Identify which cell holds the provided text, then report its (x, y) central coordinate. 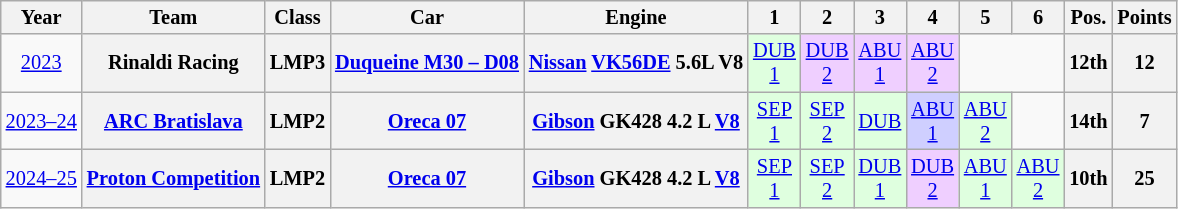
ARC Bratislava (174, 121)
7 (1145, 121)
LMP3 (298, 63)
2024–25 (42, 178)
10th (1088, 178)
2023–24 (42, 121)
Points (1145, 17)
12 (1145, 63)
Class (298, 17)
Engine (636, 17)
4 (932, 17)
Nissan VK56DE 5.6L V8 (636, 63)
Duqueine M30 – D08 (427, 63)
2 (828, 17)
Car (427, 17)
12th (1088, 63)
Proton Competition (174, 178)
3 (880, 17)
Rinaldi Racing (174, 63)
Pos. (1088, 17)
5 (986, 17)
14th (1088, 121)
DUB (880, 121)
Year (42, 17)
6 (1038, 17)
25 (1145, 178)
1 (774, 17)
2023 (42, 63)
Team (174, 17)
